Pinpoint the cell where the given text exists, returning its [x, y] midpoint coordinate. 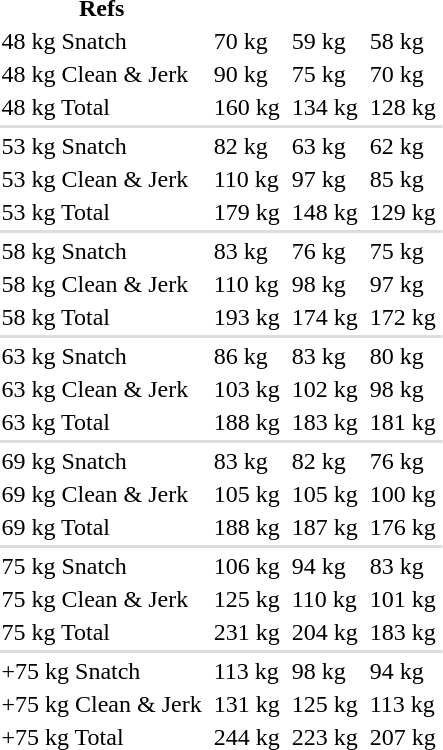
148 kg [324, 212]
69 kg Snatch [102, 461]
85 kg [402, 179]
58 kg Snatch [102, 251]
100 kg [402, 494]
48 kg Total [102, 107]
62 kg [402, 146]
53 kg Snatch [102, 146]
53 kg Total [102, 212]
129 kg [402, 212]
69 kg Total [102, 527]
58 kg Clean & Jerk [102, 284]
86 kg [246, 356]
75 kg Snatch [102, 566]
128 kg [402, 107]
63 kg Clean & Jerk [102, 389]
48 kg Clean & Jerk [102, 74]
63 kg Snatch [102, 356]
63 kg Total [102, 422]
106 kg [246, 566]
53 kg Clean & Jerk [102, 179]
187 kg [324, 527]
75 kg Clean & Jerk [102, 599]
102 kg [324, 389]
69 kg Clean & Jerk [102, 494]
101 kg [402, 599]
174 kg [324, 317]
181 kg [402, 422]
58 kg Total [102, 317]
204 kg [324, 632]
59 kg [324, 41]
+75 kg Snatch [102, 671]
103 kg [246, 389]
231 kg [246, 632]
80 kg [402, 356]
+75 kg Clean & Jerk [102, 704]
179 kg [246, 212]
58 kg [402, 41]
90 kg [246, 74]
134 kg [324, 107]
48 kg Snatch [102, 41]
176 kg [402, 527]
63 kg [324, 146]
75 kg Total [102, 632]
160 kg [246, 107]
131 kg [246, 704]
172 kg [402, 317]
193 kg [246, 317]
